Determine the [X, Y] coordinate at the center of the cell enclosing the given text.  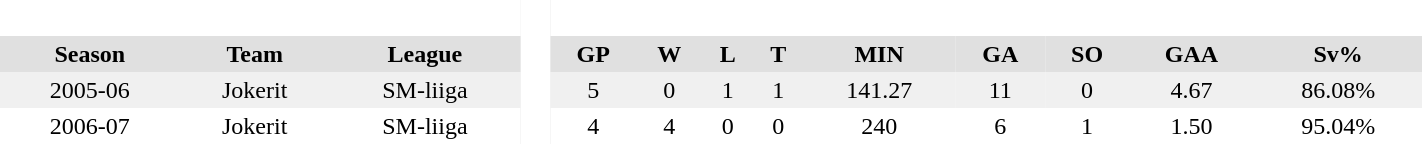
11 [1000, 90]
W [670, 54]
GP [592, 54]
2005-06 [90, 90]
95.04% [1338, 126]
GA [1000, 54]
2006-07 [90, 126]
Sv% [1338, 54]
L [727, 54]
GAA [1191, 54]
T [778, 54]
6 [1000, 126]
86.08% [1338, 90]
MIN [878, 54]
5 [592, 90]
141.27 [878, 90]
SO [1088, 54]
Team [255, 54]
Season [90, 54]
League [425, 54]
240 [878, 126]
4.67 [1191, 90]
1.50 [1191, 126]
